Identify which cell holds the provided text, then report its (x, y) central coordinate. 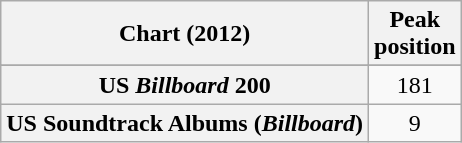
US Billboard 200 (185, 85)
Chart (2012) (185, 34)
Peakposition (415, 34)
US Soundtrack Albums (Billboard) (185, 123)
9 (415, 123)
181 (415, 85)
